Search for the cell housing the specified text and yield its (X, Y) center coordinate. 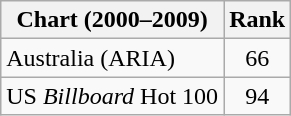
Rank (258, 20)
Australia (ARIA) (112, 58)
66 (258, 58)
Chart (2000–2009) (112, 20)
94 (258, 96)
US Billboard Hot 100 (112, 96)
